Pinpoint the cell where the given text exists, returning its [x, y] midpoint coordinate. 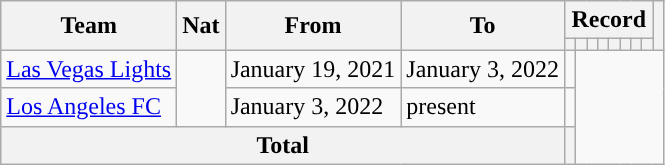
present [483, 107]
To [483, 26]
January 19, 2021 [313, 69]
Los Angeles FC [89, 107]
Nat [201, 26]
Record [609, 20]
Total [283, 145]
From [313, 26]
Team [89, 26]
Las Vegas Lights [89, 69]
